Output the (X, Y) coordinate of the center of the cell containing the given text.  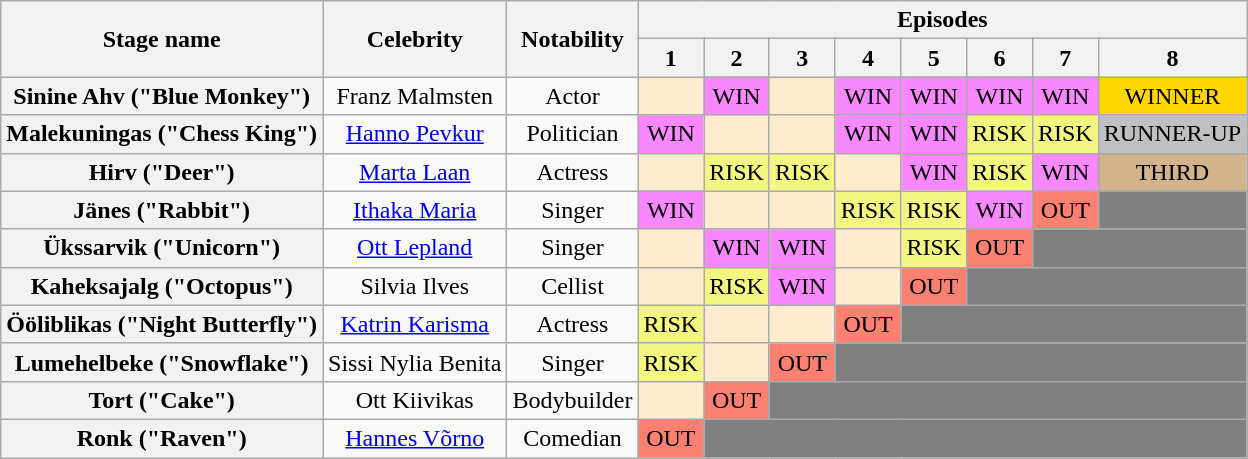
4 (868, 58)
1 (671, 58)
Stage name (162, 39)
Actor (572, 96)
Ott Lepland (415, 248)
Celebrity (415, 39)
Marta Laan (415, 172)
RUNNER-UP (1172, 134)
Bodybuilder (572, 400)
7 (1065, 58)
Katrin Karisma (415, 324)
Kaheksajalg ("Octopus") (162, 286)
Ööliblikas ("Night Butterfly") (162, 324)
Malekuningas ("Chess King") (162, 134)
Hirv ("Deer") (162, 172)
5 (934, 58)
Hannes Võrno (415, 438)
Ükssarvik ("Unicorn") (162, 248)
Politician (572, 134)
3 (802, 58)
THIRD (1172, 172)
Tort ("Cake") (162, 400)
Sinine Ahv ("Blue Monkey") (162, 96)
Cellist (572, 286)
Franz Malmsten (415, 96)
Jänes ("Rabbit") (162, 210)
6 (1000, 58)
2 (737, 58)
Hanno Pevkur (415, 134)
8 (1172, 58)
Ithaka Maria (415, 210)
Silvia Ilves (415, 286)
WINNER (1172, 96)
Comedian (572, 438)
Ronk ("Raven") (162, 438)
Lumehelbeke ("Snowflake") (162, 362)
Notability (572, 39)
Episodes (942, 20)
Ott Kiivikas (415, 400)
Sissi Nylia Benita (415, 362)
